Detect which cell encompasses the target text, then output its (X, Y) center coordinate. 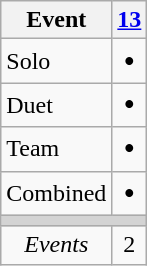
Events (56, 245)
Solo (56, 61)
13 (130, 20)
Combined (56, 193)
Team (56, 149)
Event (56, 20)
2 (130, 245)
Duet (56, 105)
